Return [X, Y] of the center of cell containing provided text 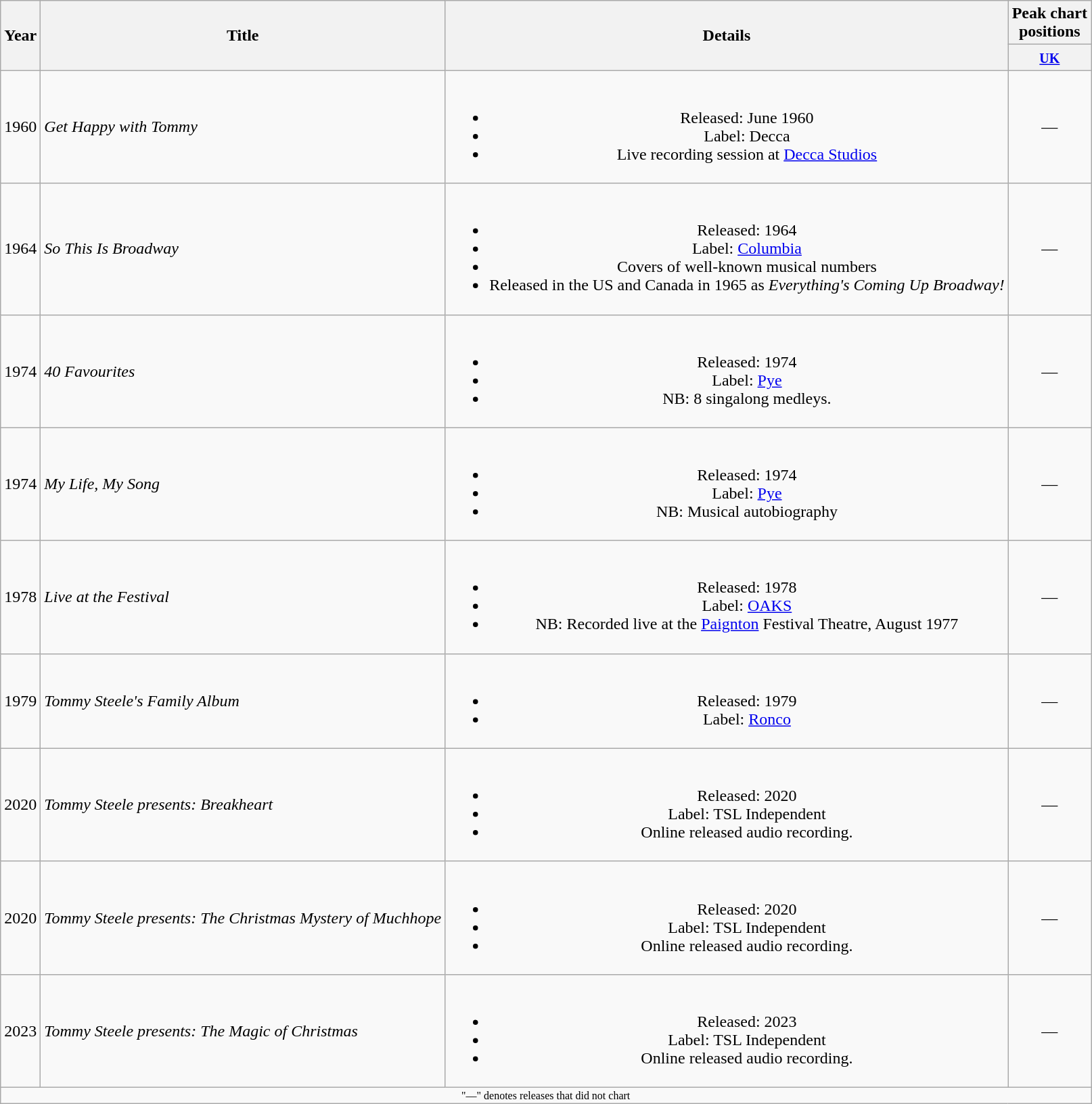
Tommy Steele presents: The Magic of Christmas [243, 1031]
Released: June 1960Label: DeccaLive recording session at Decca Studios [727, 127]
40 Favourites [243, 371]
Tommy Steele presents: Breakheart [243, 805]
Released: 1979Label: Ronco [727, 701]
1979 [20, 701]
Peak chartpositions [1049, 23]
Year [20, 35]
Get Happy with Tommy [243, 127]
So This Is Broadway [243, 249]
Released: 1978Label: OAKSNB: Recorded live at the Paignton Festival Theatre, August 1977 [727, 597]
Released: 1974Label: PyeNB: 8 singalong medleys. [727, 371]
Tommy Steele presents: The Christmas Mystery of Muchhope [243, 917]
1960 [20, 127]
1964 [20, 249]
2023 [20, 1031]
My Life, My Song [243, 484]
1978 [20, 597]
Live at the Festival [243, 597]
Released: 2023Label: TSL IndependentOnline released audio recording. [727, 1031]
Released: 1964Label: ColumbiaCovers of well-known musical numbersReleased in the US and Canada in 1965 as Everything's Coming Up Broadway! [727, 249]
Released: 1974Label: PyeNB: Musical autobiography [727, 484]
Title [243, 35]
Tommy Steele's Family Album [243, 701]
Details [727, 35]
UK [1049, 57]
"—" denotes releases that did not chart [546, 1095]
